Return (X, Y) of the center of cell containing provided text 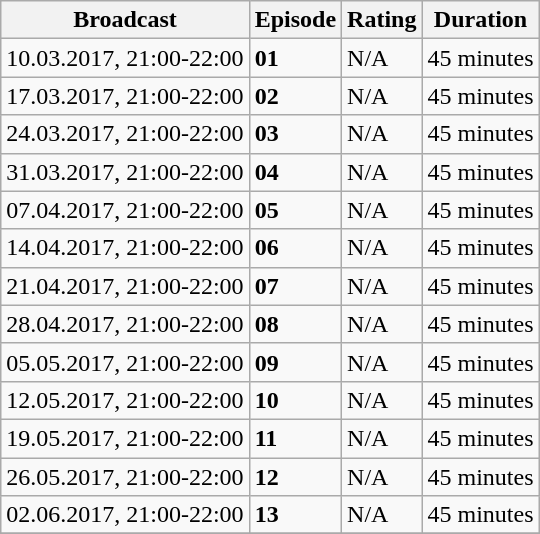
28.04.2017, 21:00-22:00 (125, 324)
09 (295, 362)
Rating (382, 20)
21.04.2017, 21:00-22:00 (125, 286)
24.03.2017, 21:00-22:00 (125, 134)
02.06.2017, 21:00-22:00 (125, 515)
05 (295, 210)
26.05.2017, 21:00-22:00 (125, 477)
04 (295, 172)
08 (295, 324)
13 (295, 515)
Duration (480, 20)
01 (295, 58)
14.04.2017, 21:00-22:00 (125, 248)
31.03.2017, 21:00-22:00 (125, 172)
06 (295, 248)
12 (295, 477)
03 (295, 134)
10.03.2017, 21:00-22:00 (125, 58)
17.03.2017, 21:00-22:00 (125, 96)
07.04.2017, 21:00-22:00 (125, 210)
19.05.2017, 21:00-22:00 (125, 438)
11 (295, 438)
10 (295, 400)
Broadcast (125, 20)
Episode (295, 20)
02 (295, 96)
05.05.2017, 21:00-22:00 (125, 362)
12.05.2017, 21:00-22:00 (125, 400)
07 (295, 286)
